Return the (x, y) coordinate for the center point of the cell that contains the specified text.  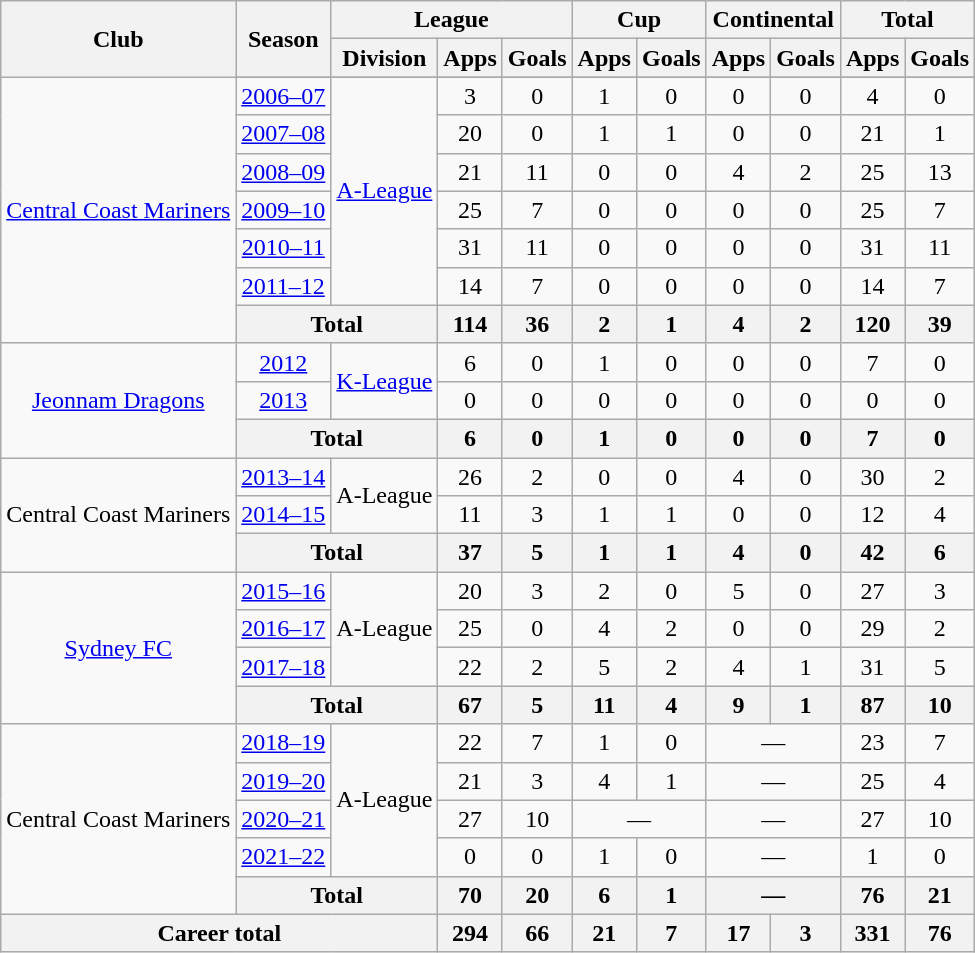
Season (284, 39)
2010–11 (284, 248)
Division (384, 58)
67 (470, 705)
42 (872, 553)
Career total (220, 933)
2019–20 (284, 781)
294 (470, 933)
2018–19 (284, 743)
26 (470, 477)
9 (738, 705)
2017–18 (284, 667)
2015–16 (284, 591)
K-League (384, 381)
Sydney FC (118, 648)
Jeonnam Dragons (118, 400)
Club (118, 39)
66 (537, 933)
Cup (639, 20)
2006–07 (284, 96)
39 (940, 324)
2021–22 (284, 857)
114 (470, 324)
120 (872, 324)
87 (872, 705)
2008–09 (284, 172)
29 (872, 629)
2013–14 (284, 477)
17 (738, 933)
2014–15 (284, 515)
2016–17 (284, 629)
2009–10 (284, 210)
36 (537, 324)
331 (872, 933)
2007–08 (284, 134)
Continental (773, 20)
2011–12 (284, 286)
13 (940, 172)
37 (470, 553)
League (452, 20)
2012 (284, 362)
2020–21 (284, 819)
23 (872, 743)
70 (470, 895)
12 (872, 515)
30 (872, 477)
2013 (284, 400)
